Find where the given text appears and provide that cell's center as [x, y] coordinate. 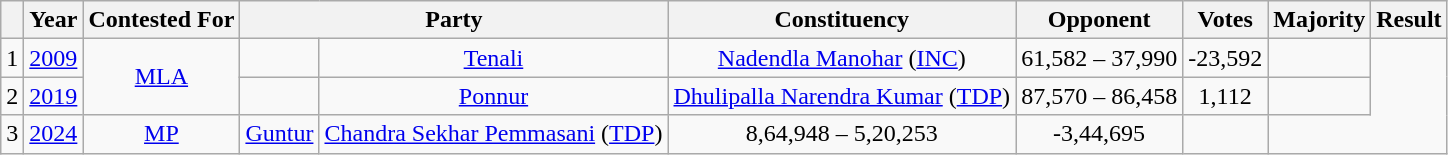
Votes [1226, 20]
-3,44,695 [1100, 134]
87,570 – 86,458 [1100, 96]
Opponent [1100, 20]
Dhulipalla Narendra Kumar (TDP) [842, 96]
2 [12, 96]
Majority [1320, 20]
Guntur [280, 134]
Ponnur [494, 96]
61,582 – 37,990 [1100, 58]
2019 [54, 96]
-23,592 [1226, 58]
3 [12, 134]
MLA [162, 77]
Tenali [494, 58]
Chandra Sekhar Pemmasani (TDP) [494, 134]
1 [12, 58]
Nadendla Manohar (INC) [842, 58]
Party [454, 20]
1,112 [1226, 96]
8,64,948 – 5,20,253 [842, 134]
Constituency [842, 20]
Result [1409, 20]
Year [54, 20]
Contested For [162, 20]
MP [162, 134]
2024 [54, 134]
2009 [54, 58]
